Return the (X, Y) coordinate for the center point of the cell that contains the specified text.  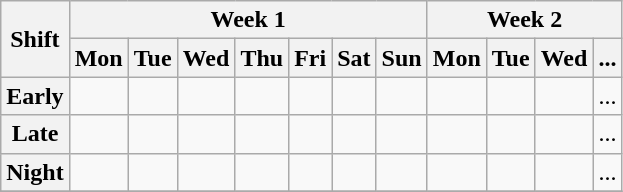
Shift (35, 39)
Sun (402, 58)
Night (35, 172)
Week 1 (248, 20)
Thu (262, 58)
Week 2 (524, 20)
Fri (310, 58)
Late (35, 134)
Early (35, 96)
Sat (354, 58)
